Return [X, Y] of the center of cell containing provided text 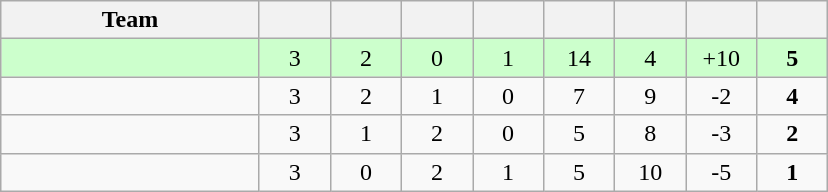
-5 [722, 172]
10 [650, 172]
8 [650, 134]
7 [580, 96]
+10 [722, 58]
14 [580, 58]
-2 [722, 96]
9 [650, 96]
Team [130, 20]
-3 [722, 134]
